Extract the (x, y) coordinate from the center of the cell holding the provided text.  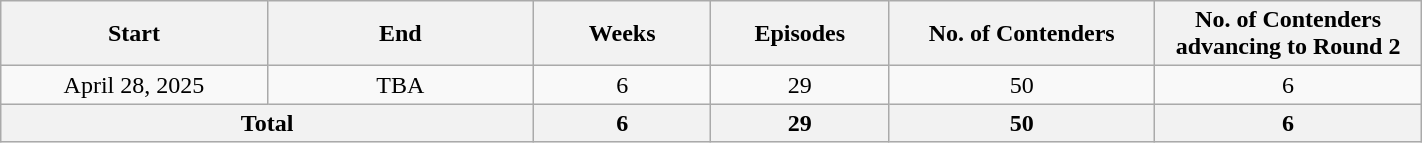
Start (134, 34)
Episodes (800, 34)
No. of Contenders advancing to Round 2 (1288, 34)
Total (268, 123)
TBA (400, 85)
April 28, 2025 (134, 85)
Weeks (622, 34)
End (400, 34)
No. of Contenders (1022, 34)
